Scan for the cell matching the given text and deliver its (X, Y) coordinate at center. 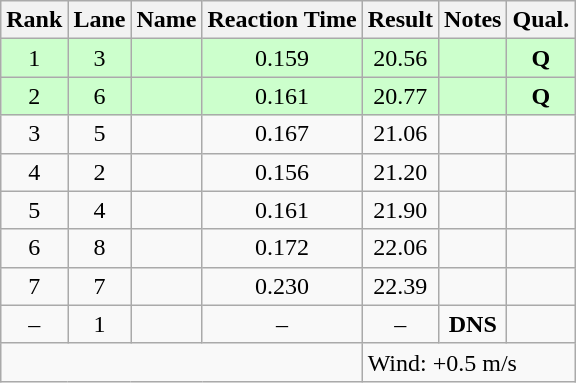
21.20 (400, 172)
0.172 (282, 248)
22.39 (400, 286)
DNS (473, 324)
0.156 (282, 172)
Lane (100, 20)
20.77 (400, 96)
0.159 (282, 58)
20.56 (400, 58)
0.230 (282, 286)
22.06 (400, 248)
Reaction Time (282, 20)
Rank (34, 20)
Result (400, 20)
8 (100, 248)
Qual. (541, 20)
Wind: +0.5 m/s (468, 362)
Notes (473, 20)
Name (166, 20)
21.06 (400, 134)
21.90 (400, 210)
0.167 (282, 134)
